Locate the cell with the specified text and output its (x, y) center coordinate. 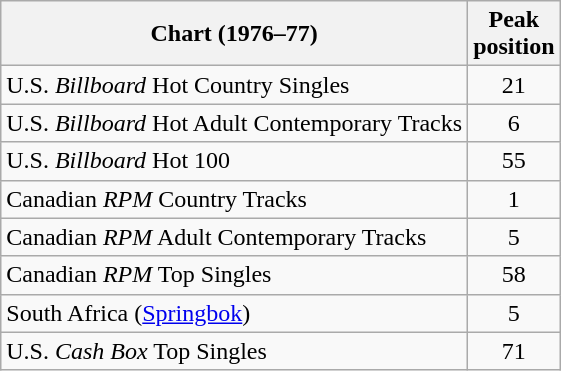
U.S. Billboard Hot Adult Contemporary Tracks (234, 123)
U.S. Cash Box Top Singles (234, 351)
Chart (1976–77) (234, 34)
Peakposition (514, 34)
55 (514, 161)
U.S. Billboard Hot Country Singles (234, 85)
21 (514, 85)
Canadian RPM Country Tracks (234, 199)
Canadian RPM Adult Contemporary Tracks (234, 237)
71 (514, 351)
1 (514, 199)
6 (514, 123)
South Africa (Springbok) (234, 313)
Canadian RPM Top Singles (234, 275)
58 (514, 275)
U.S. Billboard Hot 100 (234, 161)
